Pinpoint the cell where the given text exists, returning its (X, Y) midpoint coordinate. 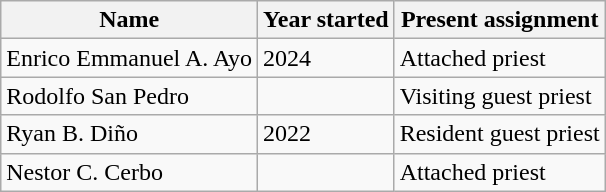
Nestor C. Cerbo (130, 172)
Rodolfo San Pedro (130, 96)
Resident guest priest (500, 134)
Visiting guest priest (500, 96)
Ryan B. Diño (130, 134)
Name (130, 20)
Present assignment (500, 20)
2024 (326, 58)
2022 (326, 134)
Enrico Emmanuel A. Ayo (130, 58)
Year started (326, 20)
